Detect which cell encompasses the target text, then output its (x, y) center coordinate. 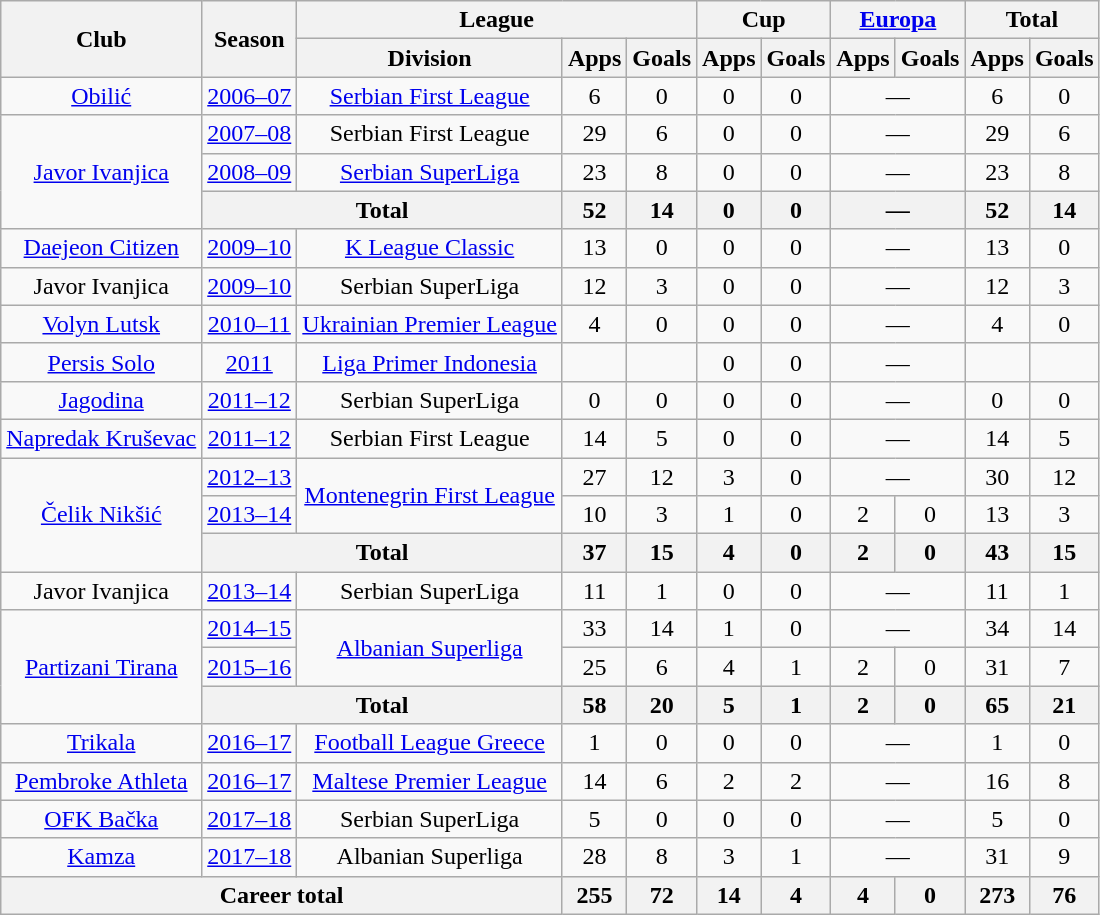
72 (662, 895)
2008–09 (250, 172)
273 (997, 895)
League (497, 20)
Career total (282, 895)
Jagodina (102, 400)
43 (997, 553)
27 (594, 477)
Ukrainian Premier League (430, 324)
2011 (250, 362)
Volyn Lutsk (102, 324)
Maltese Premier League (430, 781)
Cup (764, 20)
Football League Greece (430, 743)
7 (1064, 667)
2010–11 (250, 324)
34 (997, 629)
10 (594, 515)
58 (594, 705)
Season (250, 39)
Division (430, 58)
Montenegrin First League (430, 496)
33 (594, 629)
20 (662, 705)
21 (1064, 705)
Club (102, 39)
16 (997, 781)
2014–15 (250, 629)
Europa (898, 20)
30 (997, 477)
28 (594, 857)
OFK Bačka (102, 819)
9 (1064, 857)
Kamza (102, 857)
Daejeon Citizen (102, 248)
Napredak Kruševac (102, 438)
37 (594, 553)
Pembroke Athleta (102, 781)
K League Classic (430, 248)
255 (594, 895)
Partizani Tirana (102, 667)
25 (594, 667)
2006–07 (250, 96)
2007–08 (250, 134)
Liga Primer Indonesia (430, 362)
76 (1064, 895)
65 (997, 705)
Obilić (102, 96)
Čelik Nikšić (102, 515)
2012–13 (250, 477)
2015–16 (250, 667)
Trikala (102, 743)
Persis Solo (102, 362)
